Identify which cell holds the provided text, then report its (X, Y) central coordinate. 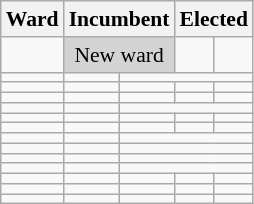
Elected (214, 19)
Ward (32, 19)
New ward (120, 55)
Incumbent (120, 19)
